Return the (x, y) coordinate for the center point of the cell that contains the specified text.  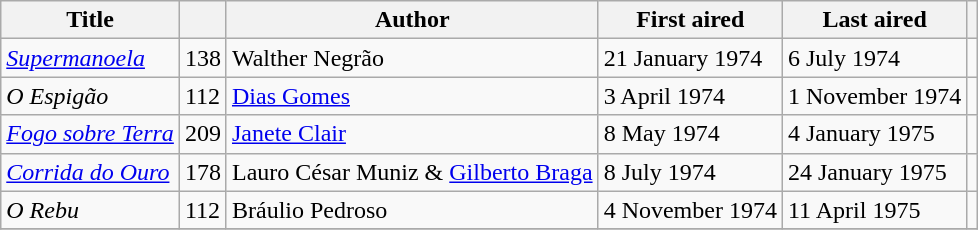
8 May 1974 (690, 134)
Title (90, 20)
4 January 1975 (874, 134)
Walther Negrão (412, 58)
Lauro César Muniz & Gilberto Braga (412, 172)
O Rebu (90, 210)
Fogo sobre Terra (90, 134)
6 July 1974 (874, 58)
First aired (690, 20)
8 July 1974 (690, 172)
178 (202, 172)
4 November 1974 (690, 210)
Corrida do Ouro (90, 172)
3 April 1974 (690, 96)
O Espigão (90, 96)
Supermanoela (90, 58)
24 January 1975 (874, 172)
21 January 1974 (690, 58)
Author (412, 20)
Last aired (874, 20)
209 (202, 134)
Janete Clair (412, 134)
Bráulio Pedroso (412, 210)
Dias Gomes (412, 96)
1 November 1974 (874, 96)
138 (202, 58)
11 April 1975 (874, 210)
